Detect which cell encompasses the target text, then output its (x, y) center coordinate. 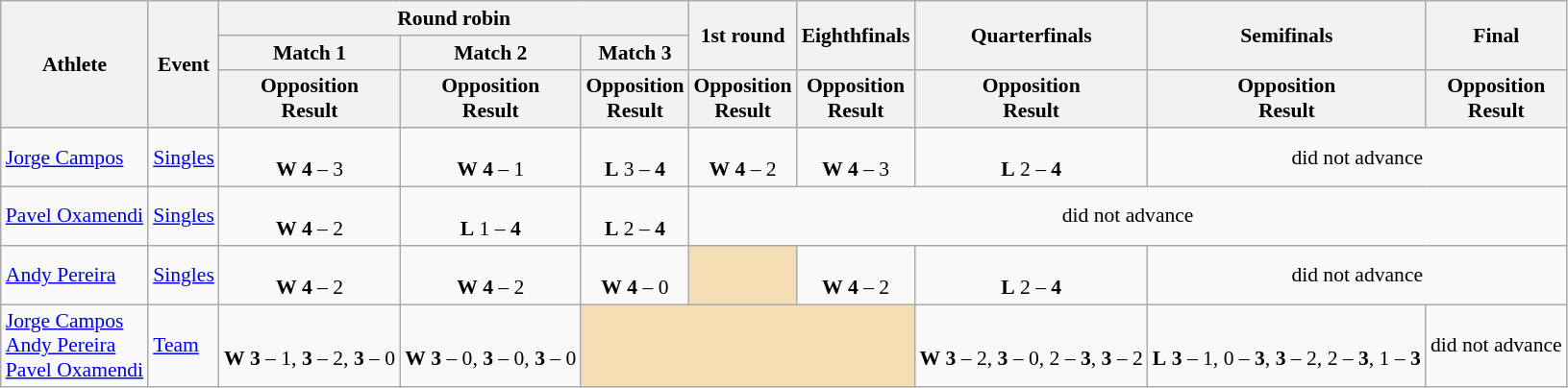
Quarterfinals (1032, 35)
W 4 – 1 (490, 158)
Semifinals (1286, 35)
Final (1496, 35)
L 3 – 1, 0 – 3, 3 – 2, 2 – 3, 1 – 3 (1286, 346)
Jorge Campos (75, 158)
Event (184, 64)
Round robin (454, 18)
Match 3 (635, 53)
Match 1 (310, 53)
Jorge CamposAndy PereiraPavel Oxamendi (75, 346)
1st round (743, 35)
Athlete (75, 64)
L 3 – 4 (635, 158)
Pavel Oxamendi (75, 217)
Match 2 (490, 53)
Team (184, 346)
W 3 – 0, 3 – 0, 3 – 0 (490, 346)
W 3 – 2, 3 – 0, 2 – 3, 3 – 2 (1032, 346)
W 4 – 0 (635, 275)
Andy Pereira (75, 275)
L 1 – 4 (490, 217)
W 3 – 1, 3 – 2, 3 – 0 (310, 346)
Eighthfinals (856, 35)
